Search for the cell housing the specified text and yield its [x, y] center coordinate. 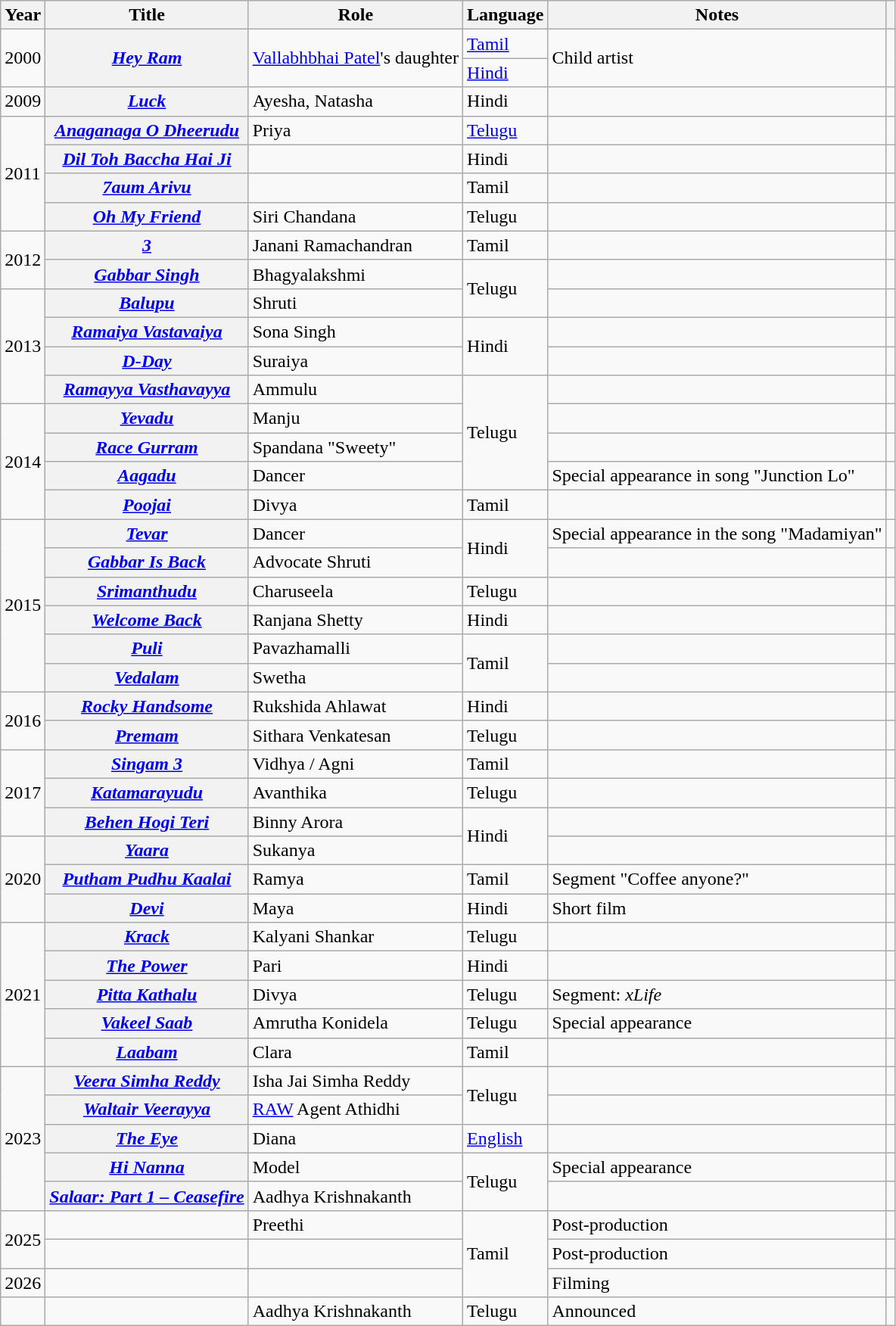
2023 [23, 1138]
Vedalam [147, 677]
3 [147, 245]
Welcome Back [147, 620]
Swetha [356, 677]
D-Day [147, 361]
Luck [147, 101]
Charuseela [356, 591]
2014 [23, 462]
Ranjana Shetty [356, 620]
Spandana "Sweety" [356, 447]
Siri Chandana [356, 216]
Priya [356, 130]
RAW Agent Athidhi [356, 1110]
Yaara [147, 851]
2013 [23, 346]
Pari [356, 966]
Race Gurram [147, 447]
Isha Jai Simha Reddy [356, 1081]
Filming [717, 1283]
Bhagyalakshmi [356, 274]
2017 [23, 792]
2016 [23, 721]
Puli [147, 649]
Role [356, 15]
Short film [717, 908]
Behen Hogi Teri [147, 821]
Shruti [356, 303]
Suraiya [356, 361]
Ammulu [356, 390]
Advocate Shruti [356, 562]
Title [147, 15]
Vallabhbhai Patel's daughter [356, 58]
The Eye [147, 1138]
Tevar [147, 534]
Waltair Veerayya [147, 1110]
Model [356, 1167]
Krack [147, 937]
Ramaiya Vastavaiya [147, 331]
Binny Arora [356, 821]
7aum Arivu [147, 188]
Rocky Handsome [147, 706]
Vakeel Saab [147, 1023]
Rukshida Ahlawat [356, 706]
2020 [23, 879]
Veera Simha Reddy [147, 1081]
Manju [356, 419]
Clara [356, 1052]
Yevadu [147, 419]
2000 [23, 58]
Hey Ram [147, 58]
Gabbar Is Back [147, 562]
Balupu [147, 303]
Ramayya Vasthavayya [147, 390]
Diana [356, 1138]
Pitta Kathalu [147, 994]
2025 [23, 1239]
Poojai [147, 505]
Gabbar Singh [147, 274]
Announced [717, 1312]
Sona Singh [356, 331]
Special appearance in song "Junction Lo" [717, 476]
Devi [147, 908]
English [506, 1138]
Srimanthudu [147, 591]
Dil Toh Baccha Hai Ji [147, 159]
Pavazhamalli [356, 649]
Notes [717, 15]
Avanthika [356, 792]
2009 [23, 101]
2015 [23, 605]
2021 [23, 994]
Katamarayudu [147, 792]
Maya [356, 908]
Amrutha Konidela [356, 1023]
Kalyani Shankar [356, 937]
Sukanya [356, 851]
Ramya [356, 879]
Laabam [147, 1052]
Anaganaga O Dheerudu [147, 130]
Ayesha, Natasha [356, 101]
Salaar: Part 1 – Ceasefire [147, 1196]
Hi Nanna [147, 1167]
Premam [147, 735]
Segment: xLife [717, 994]
Child artist [717, 58]
Sithara Venkatesan [356, 735]
Janani Ramachandran [356, 245]
Special appearance in the song "Madamiyan" [717, 534]
Aagadu [147, 476]
2026 [23, 1283]
Preethi [356, 1225]
Segment "Coffee anyone?" [717, 879]
2012 [23, 260]
Year [23, 15]
Language [506, 15]
Vidhya / Agni [356, 764]
2011 [23, 173]
Putham Pudhu Kaalai [147, 879]
Oh My Friend [147, 216]
Singam 3 [147, 764]
The Power [147, 966]
